Scan for the cell matching the given text and deliver its (x, y) coordinate at center. 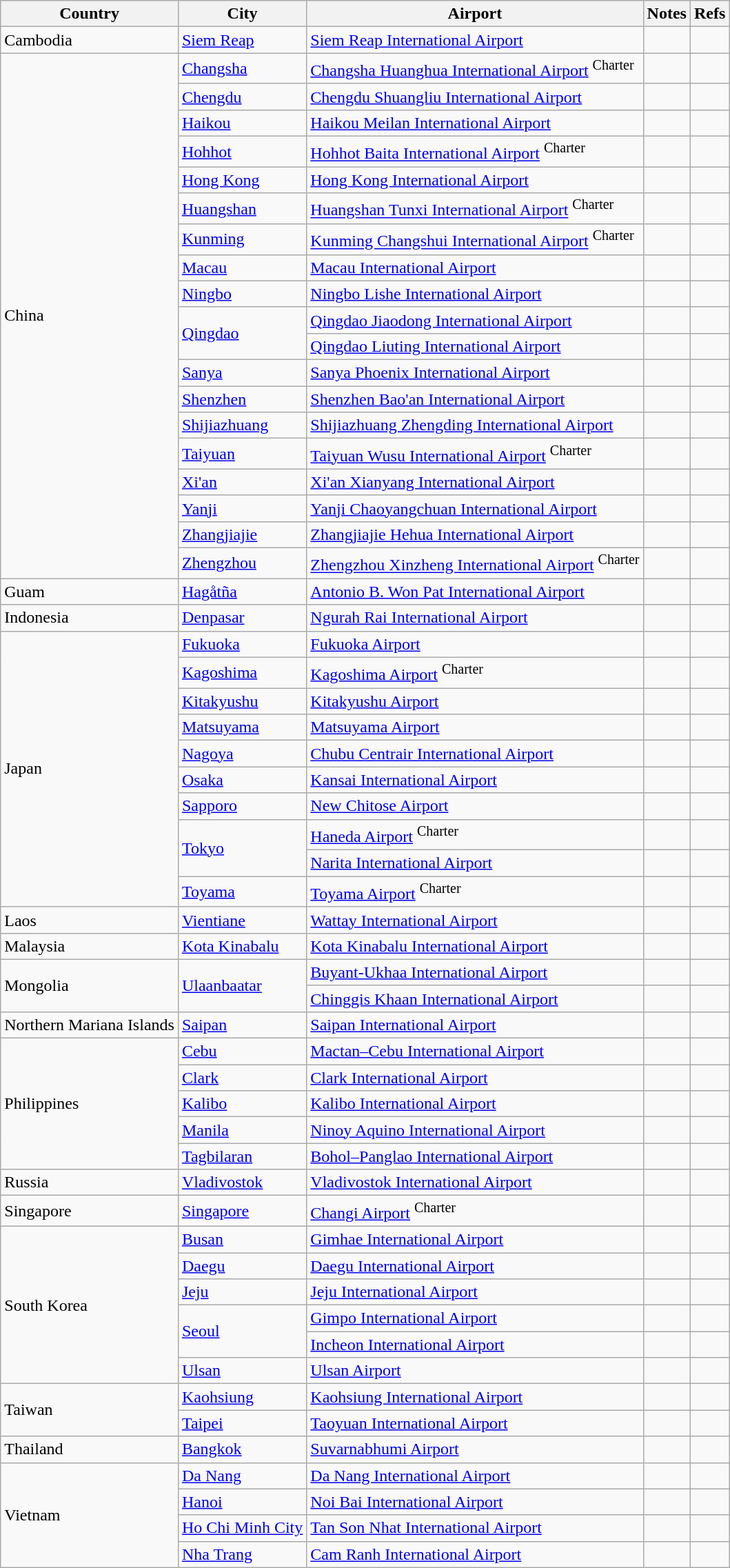
Da Nang (242, 1476)
Incheon International Airport (475, 1345)
Suvarnabhumi Airport (475, 1449)
Osaka (242, 780)
Da Nang International Airport (475, 1476)
Kota Kinabalu (242, 946)
Cebu (242, 1052)
Philippines (90, 1104)
Kalibo (242, 1104)
Seoul (242, 1331)
Kansai International Airport (475, 780)
Vladivostok International Airport (475, 1183)
Kota Kinabalu International Airport (475, 946)
Huangshan (242, 208)
Mongolia (90, 985)
Denpasar (242, 618)
Ngurah Rai International Airport (475, 618)
Shijiazhuang Zhengding International Airport (475, 425)
Toyama Airport Charter (475, 892)
Nha Trang (242, 1554)
Siem Reap International Airport (475, 40)
Hong Kong International Airport (475, 180)
Japan (90, 769)
Taipei (242, 1423)
Haneda Airport Charter (475, 834)
Daegu (242, 1266)
New Chitose Airport (475, 806)
Zhangjiajie (242, 534)
Taoyuan International Airport (475, 1423)
Matsuyama (242, 727)
Hanoi (242, 1502)
Haikou Meilan International Airport (475, 123)
Changsha Huanghua International Airport Charter (475, 69)
Antonio B. Won Pat International Airport (475, 592)
Indonesia (90, 618)
Busan (242, 1239)
Zhengzhou Xinzheng International Airport Charter (475, 563)
Chinggis Khaan International Airport (475, 998)
Macau (242, 268)
Fukuoka Airport (475, 644)
Fukuoka (242, 644)
Qingdao (242, 333)
Jeju International Airport (475, 1292)
Gimhae International Airport (475, 1239)
Macau International Airport (475, 268)
Shenzhen (242, 399)
Taiyuan (242, 454)
Siem Reap (242, 40)
Shenzhen Bao'an International Airport (475, 399)
Clark (242, 1078)
Kagoshima Airport Charter (475, 673)
Ulsan Airport (475, 1371)
Kunming Changshui International Airport Charter (475, 240)
Yanji (242, 508)
Qingdao Liuting International Airport (475, 346)
Tan Son Nhat International Airport (475, 1528)
Taiwan (90, 1410)
Tokyo (242, 848)
Huangshan Tunxi International Airport Charter (475, 208)
Hohhot (242, 152)
Ninoy Aquino International Airport (475, 1130)
Sapporo (242, 806)
Mactan–Cebu International Airport (475, 1052)
Zhangjiajie Hehua International Airport (475, 534)
Zhengzhou (242, 563)
Cam Ranh International Airport (475, 1554)
Kitakyushu (242, 701)
Ningbo (242, 294)
Noi Bai International Airport (475, 1502)
Chengdu Shuangliu International Airport (475, 97)
Sanya Phoenix International Airport (475, 373)
Laos (90, 920)
Changi Airport Charter (475, 1211)
Notes (667, 14)
Yanji Chaoyangchuan International Airport (475, 508)
Kaohsiung (242, 1397)
Manila (242, 1130)
Changsha (242, 69)
Chubu Centrair International Airport (475, 754)
Xi'an Xianyang International Airport (475, 482)
Ulsan (242, 1371)
Vientiane (242, 920)
China (90, 316)
Tagbilaran (242, 1156)
Shijiazhuang (242, 425)
Malaysia (90, 946)
Jeju (242, 1292)
Hohhot Baita International Airport Charter (475, 152)
Kitakyushu Airport (475, 701)
Airport (475, 14)
Gimpo International Airport (475, 1318)
Saipan (242, 1025)
Thailand (90, 1449)
Kaohsiung International Airport (475, 1397)
Hong Kong (242, 180)
Bangkok (242, 1449)
Northern Mariana Islands (90, 1025)
Ulaanbaatar (242, 985)
Clark International Airport (475, 1078)
Kalibo International Airport (475, 1104)
Kagoshima (242, 673)
Wattay International Airport (475, 920)
Narita International Airport (475, 863)
Chengdu (242, 97)
Ho Chi Minh City (242, 1528)
Saipan International Airport (475, 1025)
Refs (709, 14)
Hagåtña (242, 592)
Buyant-Ukhaa International Airport (475, 972)
Ningbo Lishe International Airport (475, 294)
Daegu International Airport (475, 1266)
Vietnam (90, 1515)
Kunming (242, 240)
Taiyuan Wusu International Airport Charter (475, 454)
Guam (90, 592)
Vladivostok (242, 1183)
Matsuyama Airport (475, 727)
South Korea (90, 1305)
Qingdao Jiaodong International Airport (475, 320)
City (242, 14)
Cambodia (90, 40)
Toyama (242, 892)
Haikou (242, 123)
Country (90, 14)
Bohol–Panglao International Airport (475, 1156)
Xi'an (242, 482)
Nagoya (242, 754)
Sanya (242, 373)
Russia (90, 1183)
